For the text-containing cell, return its midpoint in [x, y] coordinate format. 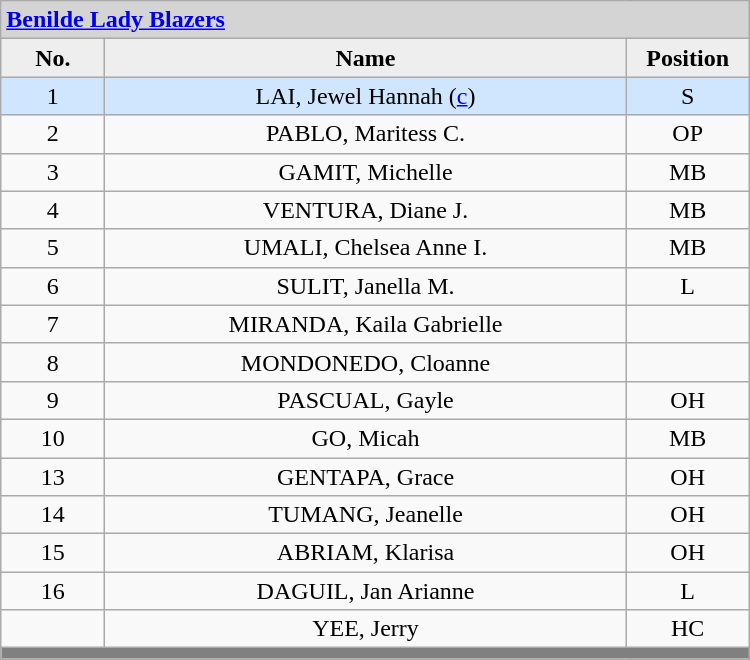
Benilde Lady Blazers [375, 20]
8 [53, 362]
6 [53, 286]
9 [53, 400]
GO, Micah [366, 438]
UMALI, Chelsea Anne I. [366, 248]
GAMIT, Michelle [366, 172]
HC [688, 629]
5 [53, 248]
2 [53, 134]
TUMANG, Jeanelle [366, 515]
SULIT, Janella M. [366, 286]
LAI, Jewel Hannah (c) [366, 96]
Name [366, 58]
3 [53, 172]
7 [53, 324]
DAGUIL, Jan Arianne [366, 591]
GENTAPA, Grace [366, 477]
10 [53, 438]
16 [53, 591]
MIRANDA, Kaila Gabrielle [366, 324]
VENTURA, Diane J. [366, 210]
ABRIAM, Klarisa [366, 553]
PABLO, Maritess C. [366, 134]
1 [53, 96]
YEE, Jerry [366, 629]
MONDONEDO, Cloanne [366, 362]
13 [53, 477]
Position [688, 58]
S [688, 96]
OP [688, 134]
PASCUAL, Gayle [366, 400]
15 [53, 553]
14 [53, 515]
No. [53, 58]
4 [53, 210]
